Determine the [x, y] coordinate at the center of the cell enclosing the given text.  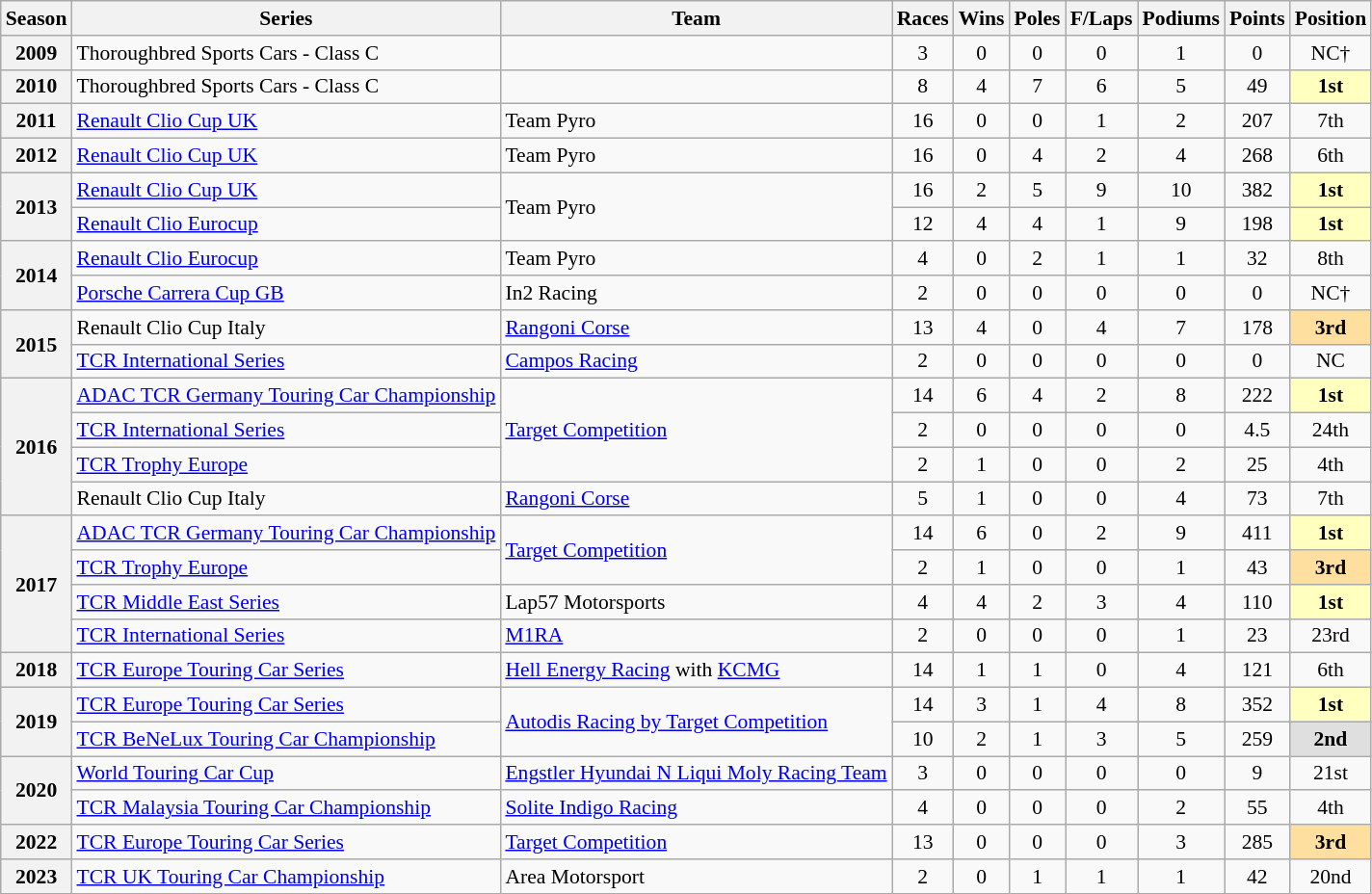
Porsche Carrera Cup GB [285, 293]
2009 [37, 53]
Hell Energy Racing with KCMG [696, 670]
43 [1257, 567]
25 [1257, 464]
8th [1331, 259]
2017 [37, 585]
285 [1257, 842]
Poles [1037, 18]
42 [1257, 877]
268 [1257, 156]
207 [1257, 121]
55 [1257, 808]
World Touring Car Cup [285, 774]
178 [1257, 328]
NC [1331, 361]
2012 [37, 156]
411 [1257, 534]
21st [1331, 774]
TCR UK Touring Car Championship [285, 877]
TCR Malaysia Touring Car Championship [285, 808]
2013 [37, 206]
Points [1257, 18]
2nd [1331, 739]
121 [1257, 670]
23rd [1331, 636]
2015 [37, 345]
49 [1257, 87]
M1RA [696, 636]
198 [1257, 224]
Races [923, 18]
4.5 [1257, 431]
382 [1257, 190]
2016 [37, 447]
Team [696, 18]
F/Laps [1102, 18]
222 [1257, 396]
Area Motorsport [696, 877]
32 [1257, 259]
259 [1257, 739]
Solite Indigo Racing [696, 808]
Podiums [1181, 18]
352 [1257, 705]
TCR Middle East Series [285, 602]
2022 [37, 842]
Wins [982, 18]
24th [1331, 431]
TCR BeNeLux Touring Car Championship [285, 739]
23 [1257, 636]
Series [285, 18]
2010 [37, 87]
2020 [37, 790]
2018 [37, 670]
2019 [37, 723]
2011 [37, 121]
2014 [37, 276]
20nd [1331, 877]
73 [1257, 499]
Lap57 Motorsports [696, 602]
Engstler Hyundai N Liqui Moly Racing Team [696, 774]
In2 Racing [696, 293]
110 [1257, 602]
Autodis Racing by Target Competition [696, 723]
Position [1331, 18]
Campos Racing [696, 361]
Season [37, 18]
2023 [37, 877]
12 [923, 224]
